Determine the [x, y] coordinate at the center of the cell enclosing the given text.  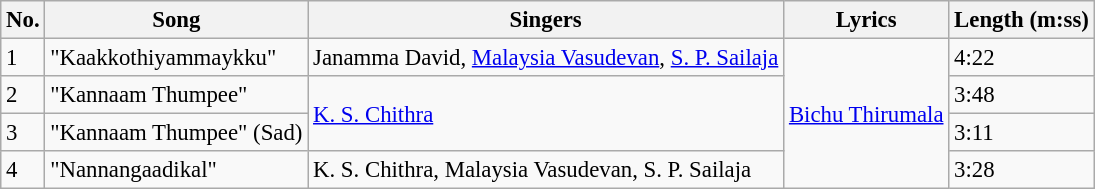
Bichu Thirumala [866, 114]
4:22 [1022, 58]
Janamma David, Malaysia Vasudevan, S. P. Sailaja [546, 58]
3:11 [1022, 133]
3 [23, 133]
"Kannaam Thumpee" (Sad) [176, 133]
1 [23, 58]
Singers [546, 20]
Song [176, 20]
"Kaakkothiyammaykku" [176, 58]
"Kannaam Thumpee" [176, 95]
K. S. Chithra [546, 114]
3:28 [1022, 170]
K. S. Chithra, Malaysia Vasudevan, S. P. Sailaja [546, 170]
Lyrics [866, 20]
No. [23, 20]
3:48 [1022, 95]
Length (m:ss) [1022, 20]
2 [23, 95]
"Nannangaadikal" [176, 170]
4 [23, 170]
